Return the (x, y) coordinate for the center point of the cell that contains the specified text.  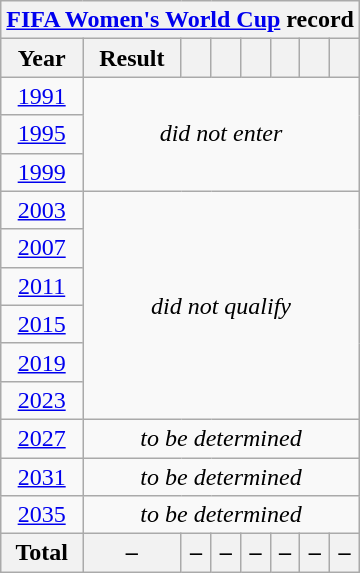
2011 (42, 286)
1991 (42, 96)
2007 (42, 248)
did not qualify (222, 305)
Result (132, 58)
2003 (42, 210)
2035 (42, 515)
Total (42, 553)
1995 (42, 134)
did not enter (222, 134)
2023 (42, 400)
FIFA Women's World Cup record (180, 20)
2015 (42, 324)
2019 (42, 362)
Year (42, 58)
2027 (42, 438)
1999 (42, 172)
2031 (42, 477)
